Locate the cell with the specified text and output its (X, Y) center coordinate. 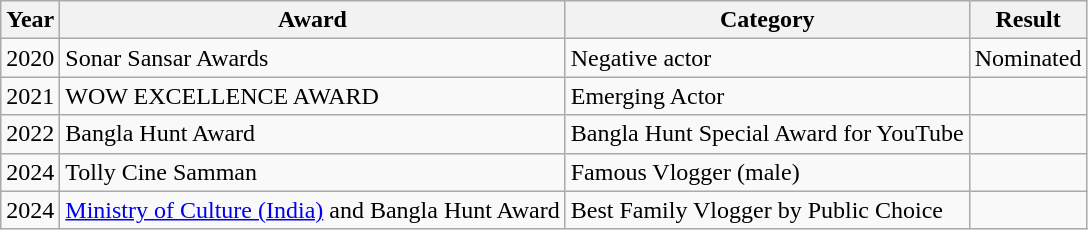
Result (1028, 20)
Bangla Hunt Award (312, 134)
Tolly Cine Samman (312, 172)
Emerging Actor (767, 96)
2021 (30, 96)
2022 (30, 134)
WOW EXCELLENCE AWARD (312, 96)
Sonar Sansar Awards (312, 58)
Famous Vlogger (male) (767, 172)
Ministry of Culture (India) and Bangla Hunt Award (312, 210)
Negative actor (767, 58)
Award (312, 20)
Best Family Vlogger by Public Choice (767, 210)
2020 (30, 58)
Nominated (1028, 58)
Year (30, 20)
Bangla Hunt Special Award for YouTube (767, 134)
Category (767, 20)
